Determine the [x, y] coordinate at the center of the cell enclosing the given text.  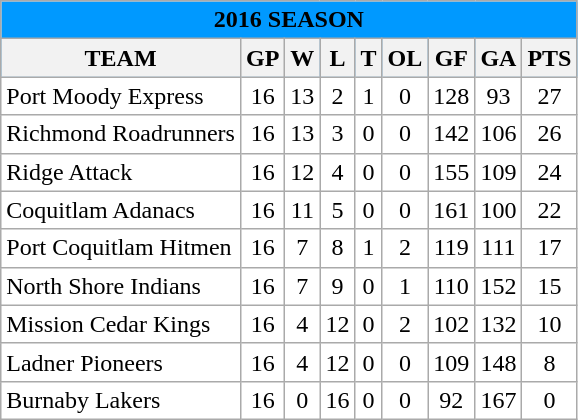
W [302, 58]
128 [452, 96]
3 [338, 134]
142 [452, 134]
167 [498, 400]
100 [498, 210]
North Shore Indians [121, 286]
9 [338, 286]
119 [452, 248]
132 [498, 324]
152 [498, 286]
155 [452, 172]
5 [338, 210]
2016 SEASON [289, 20]
110 [452, 286]
11 [302, 210]
15 [550, 286]
27 [550, 96]
OL [405, 58]
22 [550, 210]
T [368, 58]
Richmond Roadrunners [121, 134]
Coquitlam Adanacs [121, 210]
Burnaby Lakers [121, 400]
111 [498, 248]
24 [550, 172]
10 [550, 324]
TEAM [121, 58]
L [338, 58]
161 [452, 210]
GF [452, 58]
Port Coquitlam Hitmen [121, 248]
148 [498, 362]
PTS [550, 58]
17 [550, 248]
GA [498, 58]
Port Moody Express [121, 96]
26 [550, 134]
Ladner Pioneers [121, 362]
102 [452, 324]
GP [262, 58]
Ridge Attack [121, 172]
106 [498, 134]
Mission Cedar Kings [121, 324]
92 [452, 400]
93 [498, 96]
